Output the (x, y) coordinate of the center of the cell containing the given text.  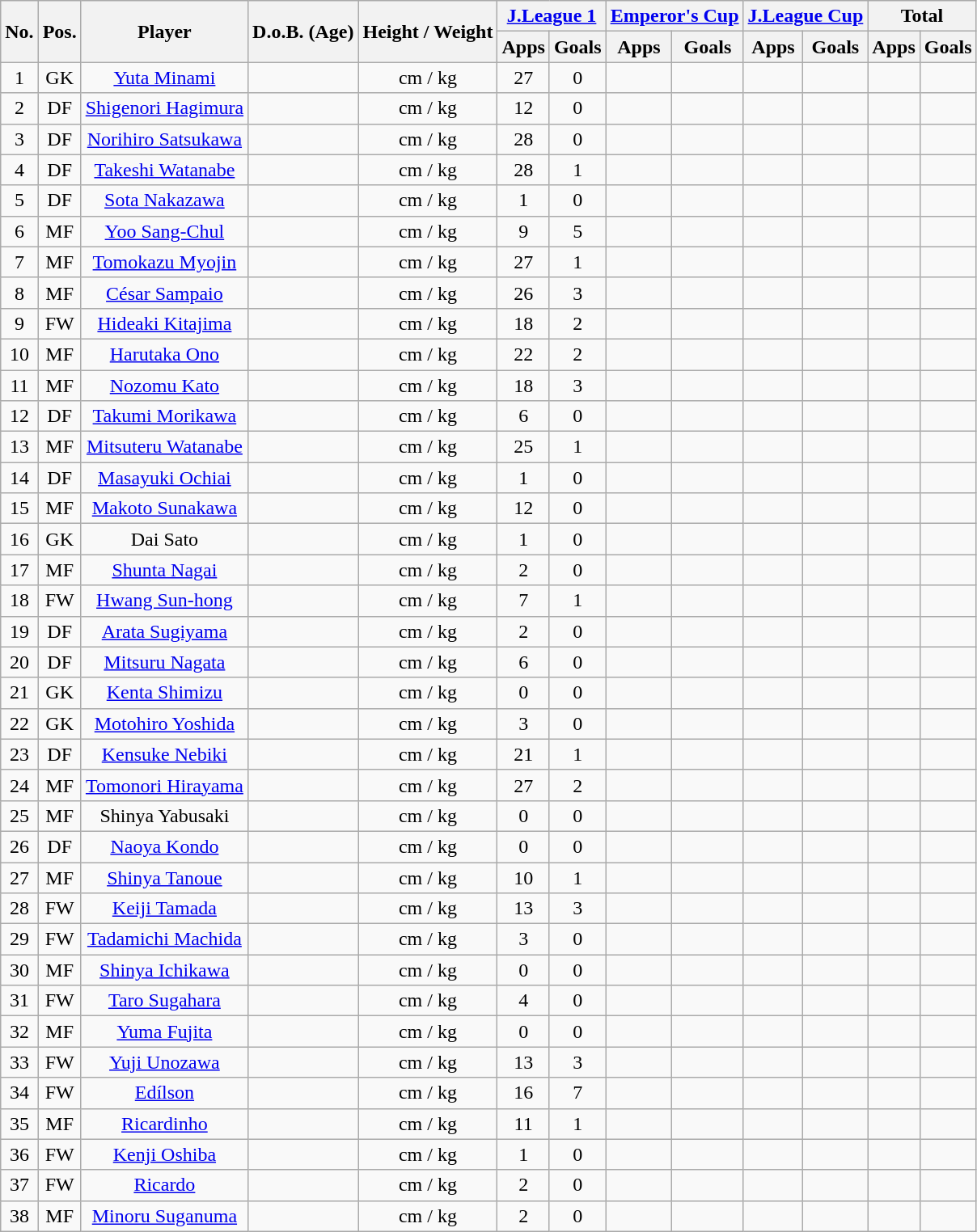
Naoya Kondo (164, 846)
33 (19, 1062)
8 (19, 293)
J.League 1 (552, 16)
Shigenori Hagimura (164, 108)
15 (19, 508)
J.League Cup (806, 16)
36 (19, 1154)
Shinya Tanoue (164, 877)
No. (19, 32)
Harutaka Ono (164, 354)
Yoo Sang-Chul (164, 231)
Shinya Ichikawa (164, 970)
Tadamichi Machida (164, 939)
Ricardo (164, 1185)
Kenta Shimizu (164, 693)
17 (19, 570)
37 (19, 1185)
Keiji Tamada (164, 909)
Yuma Fujita (164, 1032)
Yuji Unozawa (164, 1062)
Edílson (164, 1093)
32 (19, 1032)
Mitsuru Nagata (164, 662)
Emperor's Cup (675, 16)
Yuta Minami (164, 78)
Total (922, 16)
Dai Sato (164, 539)
Takumi Morikawa (164, 416)
Takeshi Watanabe (164, 170)
Nozomu Kato (164, 386)
Shunta Nagai (164, 570)
20 (19, 662)
38 (19, 1216)
Arata Sugiyama (164, 631)
Hwang Sun-hong (164, 601)
Pos. (60, 32)
30 (19, 970)
Height / Weight (428, 32)
Mitsuteru Watanabe (164, 447)
Hideaki Kitajima (164, 323)
Sota Nakazawa (164, 200)
Tomonori Hirayama (164, 785)
Ricardinho (164, 1124)
Kensuke Nebiki (164, 754)
Motohiro Yoshida (164, 724)
Taro Sugahara (164, 1001)
14 (19, 478)
Tomokazu Myojin (164, 262)
19 (19, 631)
Kenji Oshiba (164, 1154)
D.o.B. (Age) (303, 32)
Norihiro Satsukawa (164, 139)
Minoru Suganuma (164, 1216)
29 (19, 939)
23 (19, 754)
Player (164, 32)
Makoto Sunakawa (164, 508)
34 (19, 1093)
Masayuki Ochiai (164, 478)
César Sampaio (164, 293)
Shinya Yabusaki (164, 816)
31 (19, 1001)
35 (19, 1124)
24 (19, 785)
